Search for the cell housing the specified text and yield its [x, y] center coordinate. 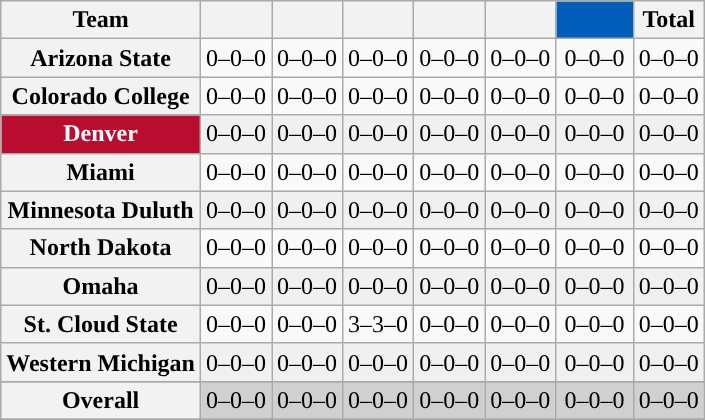
Miami [101, 172]
St. Cloud State [101, 324]
North Dakota [101, 248]
Omaha [101, 286]
Overall [101, 400]
Arizona State [101, 58]
Denver [101, 134]
Western Michigan [101, 362]
3–3–0 [378, 324]
Total [668, 20]
Team [101, 20]
Minnesota Duluth [101, 210]
Colorado College [101, 96]
